Scan for the cell matching the given text and deliver its [x, y] coordinate at center. 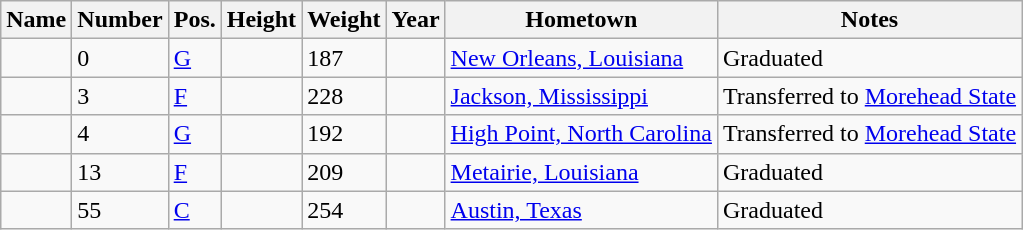
Pos. [194, 20]
209 [344, 172]
New Orleans, Louisiana [581, 58]
Height [261, 20]
Number [120, 20]
Name [36, 20]
Weight [344, 20]
192 [344, 134]
254 [344, 210]
Notes [869, 20]
3 [120, 96]
C [194, 210]
Austin, Texas [581, 210]
Hometown [581, 20]
55 [120, 210]
0 [120, 58]
187 [344, 58]
13 [120, 172]
Metairie, Louisiana [581, 172]
High Point, North Carolina [581, 134]
4 [120, 134]
Jackson, Mississippi [581, 96]
228 [344, 96]
Year [416, 20]
